Extract the (X, Y) coordinate from the center of the cell holding the provided text.  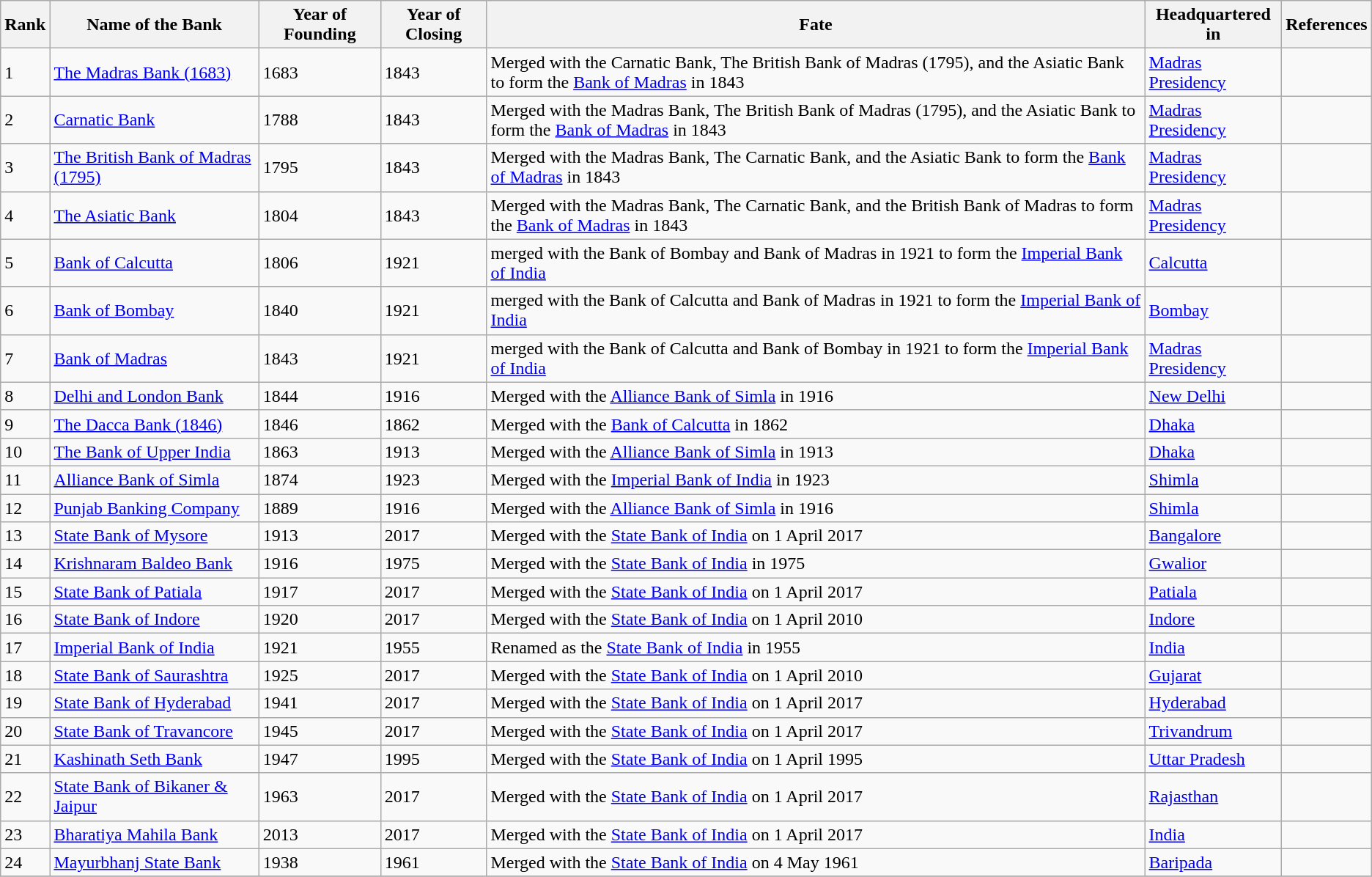
1795 (320, 167)
1 (25, 72)
Imperial Bank of India (154, 647)
1938 (320, 862)
17 (25, 647)
19 (25, 703)
merged with the Bank of Calcutta and Bank of Madras in 1921 to form the Imperial Bank of India (816, 311)
24 (25, 862)
1941 (320, 703)
The Asiatic Bank (154, 216)
Rajasthan (1214, 796)
13 (25, 536)
Merged with the Bank of Calcutta in 1862 (816, 424)
Merged with the State Bank of India on 4 May 1961 (816, 862)
Hyderabad (1214, 703)
1862 (434, 424)
1955 (434, 647)
15 (25, 592)
21 (25, 759)
1975 (434, 564)
9 (25, 424)
Bank of Bombay (154, 311)
State Bank of Indore (154, 620)
8 (25, 396)
4 (25, 216)
Carnatic Bank (154, 120)
1925 (320, 675)
Gujarat (1214, 675)
Year of Closing (434, 25)
1995 (434, 759)
10 (25, 452)
3 (25, 167)
Merged with the Imperial Bank of India in 1923 (816, 480)
Headquartered in (1214, 25)
merged with the Bank of Bombay and Bank of Madras in 1921 to form the Imperial Bank of India (816, 263)
The Dacca Bank (1846) (154, 424)
Calcutta (1214, 263)
Bharatiya Mahila Bank (154, 834)
Punjab Banking Company (154, 508)
Renamed as the State Bank of India in 1955 (816, 647)
Alliance Bank of Simla (154, 480)
Merged with the Madras Bank, The Carnatic Bank, and the British Bank of Madras to form the Bank of Madras in 1843 (816, 216)
Fate (816, 25)
Merged with the Madras Bank, The Carnatic Bank, and the Asiatic Bank to form the Bank of Madras in 1843 (816, 167)
Merged with the State Bank of India in 1975 (816, 564)
1804 (320, 216)
State Bank of Hyderabad (154, 703)
Bangalore (1214, 536)
5 (25, 263)
Baripada (1214, 862)
Year of Founding (320, 25)
Mayurbhanj State Bank (154, 862)
The British Bank of Madras (1795) (154, 167)
2013 (320, 834)
1920 (320, 620)
1963 (320, 796)
11 (25, 480)
Patiala (1214, 592)
22 (25, 796)
Merged with the Carnatic Bank, The British Bank of Madras (1795), and the Asiatic Bank to form the Bank of Madras in 1843 (816, 72)
State Bank of Bikaner & Jaipur (154, 796)
References (1327, 25)
1844 (320, 396)
Bank of Calcutta (154, 263)
16 (25, 620)
2 (25, 120)
Gwalior (1214, 564)
23 (25, 834)
Indore (1214, 620)
State Bank of Saurashtra (154, 675)
The Bank of Upper India (154, 452)
State Bank of Travancore (154, 731)
The Madras Bank (1683) (154, 72)
Merged with the State Bank of India on 1 April 1995 (816, 759)
New Delhi (1214, 396)
Name of the Bank (154, 25)
Kashinath Seth Bank (154, 759)
State Bank of Mysore (154, 536)
18 (25, 675)
12 (25, 508)
Merged with the Madras Bank, The British Bank of Madras (1795), and the Asiatic Bank to form the Bank of Madras in 1843 (816, 120)
1917 (320, 592)
1863 (320, 452)
Krishnaram Baldeo Bank (154, 564)
1923 (434, 480)
1683 (320, 72)
6 (25, 311)
Uttar Pradesh (1214, 759)
1961 (434, 862)
Bank of Madras (154, 358)
1846 (320, 424)
1947 (320, 759)
Delhi and London Bank (154, 396)
State Bank of Patiala (154, 592)
Trivandrum (1214, 731)
Bombay (1214, 311)
1889 (320, 508)
14 (25, 564)
1874 (320, 480)
1945 (320, 731)
7 (25, 358)
1806 (320, 263)
1788 (320, 120)
1840 (320, 311)
merged with the Bank of Calcutta and Bank of Bombay in 1921 to form the Imperial Bank of India (816, 358)
20 (25, 731)
Merged with the Alliance Bank of Simla in 1913 (816, 452)
Rank (25, 25)
